For the text-containing cell, return its midpoint in (x, y) coordinate format. 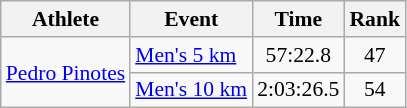
Rank (374, 19)
Time (298, 19)
54 (374, 90)
Athlete (66, 19)
Men's 10 km (191, 90)
Pedro Pinotes (66, 72)
Event (191, 19)
57:22.8 (298, 55)
2:03:26.5 (298, 90)
Men's 5 km (191, 55)
47 (374, 55)
